Return the (X, Y) coordinate for the center point of the cell that contains the specified text.  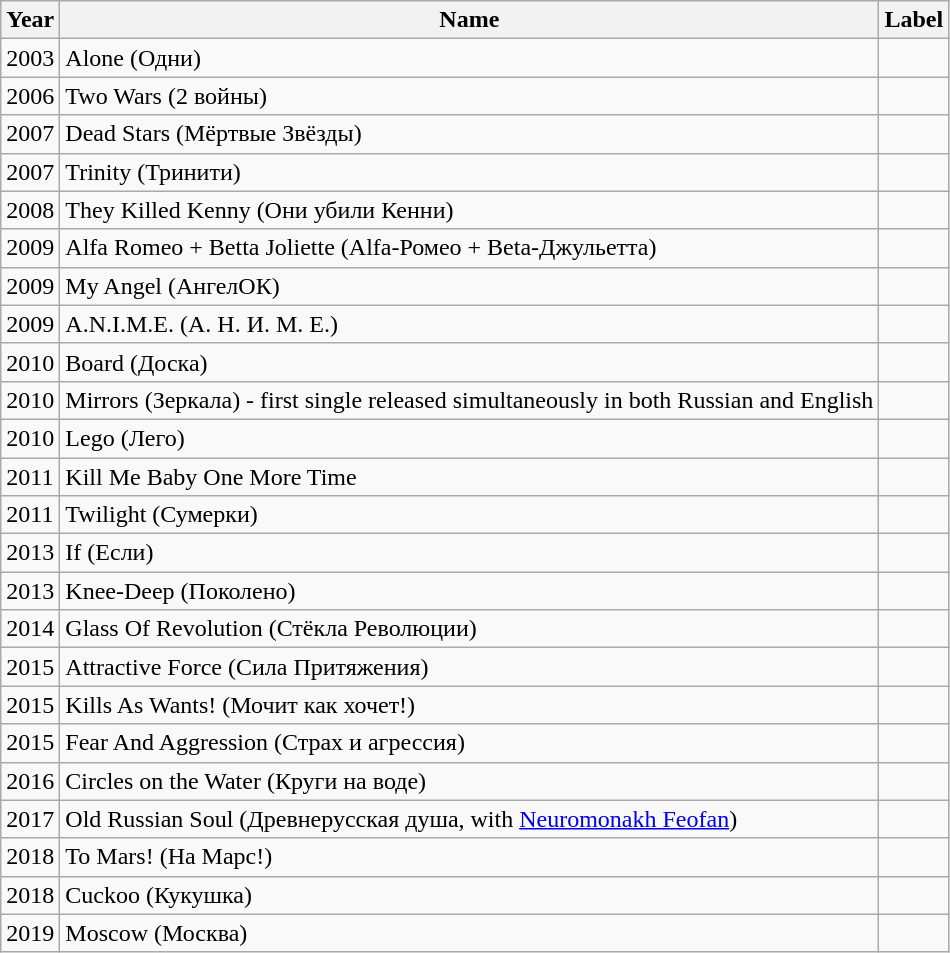
Kills As Wants! (Мочит как хочет!) (470, 705)
2019 (30, 933)
Alfa Romeo + Betta Joliette (Alfa-Ромео + Beta-Джульетта) (470, 248)
Board (Доска) (470, 362)
Glass Of Revolution (Стёкла Революции) (470, 629)
Lego (Лего) (470, 438)
Name (470, 20)
2008 (30, 210)
Knee-Deep (Поколено) (470, 591)
If (Если) (470, 553)
Year (30, 20)
Dead Stars (Мёртвые Звёзды) (470, 134)
Cuckoo (Кукушка) (470, 895)
Twilight (Сумерки) (470, 515)
Attractive Force (Сила Притяжения) (470, 667)
Circles on the Water (Круги на воде) (470, 781)
2014 (30, 629)
Two Wars (2 войны) (470, 96)
2006 (30, 96)
2003 (30, 58)
Fear And Aggression (Страх и агрессия) (470, 743)
Alone (Одни) (470, 58)
A.N.I.M.E. (А. Н. И. М. Е.) (470, 324)
Label (914, 20)
To Mars! (На Марс!) (470, 857)
My Angel (АнгелОК) (470, 286)
2017 (30, 819)
2016 (30, 781)
Mirrors (Зеркала) - first single released simultaneously in both Russian and English (470, 400)
They Killed Kenny (Они убили Кенни) (470, 210)
Trinity (Тринити) (470, 172)
Old Russian Soul (Древнерусская душа, with Neuromonakh Feofan) (470, 819)
Moscow (Москва) (470, 933)
Kill Me Baby One More Time (470, 477)
